From the cell containing the given text, extract its center point as (x, y) coordinate. 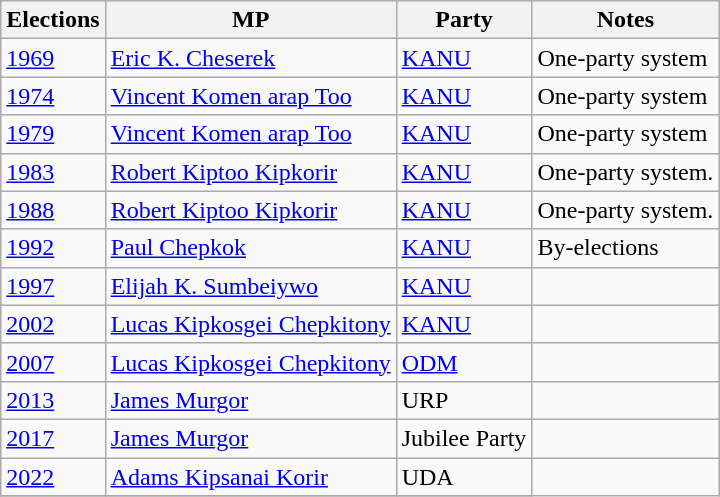
UDA (464, 477)
Paul Chepkok (250, 248)
2022 (53, 477)
2007 (53, 362)
1983 (53, 172)
2013 (53, 400)
1974 (53, 96)
MP (250, 20)
2017 (53, 438)
Jubilee Party (464, 438)
Party (464, 20)
2002 (53, 324)
1979 (53, 134)
Notes (626, 20)
1969 (53, 58)
1992 (53, 248)
1997 (53, 286)
By-elections (626, 248)
Adams Kipsanai Korir (250, 477)
ODM (464, 362)
Elections (53, 20)
Eric K. Cheserek (250, 58)
1988 (53, 210)
URP (464, 400)
Elijah K. Sumbeiywo (250, 286)
